Pinpoint the cell where the given text exists, returning its (X, Y) midpoint coordinate. 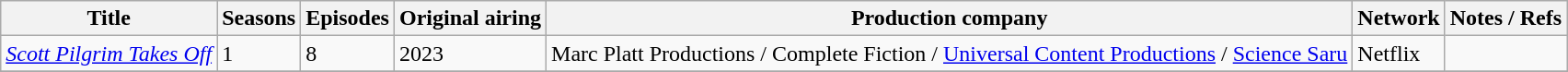
Episodes (348, 18)
8 (348, 54)
Title (109, 18)
Seasons (259, 18)
Marc Platt Productions / Complete Fiction / Universal Content Productions / Science Saru (950, 54)
Netflix (1399, 54)
Network (1399, 18)
Scott Pilgrim Takes Off (109, 54)
Original airing (469, 18)
1 (259, 54)
Notes / Refs (1505, 18)
2023 (469, 54)
Production company (950, 18)
